From the cell containing the given text, extract its center point as (x, y) coordinate. 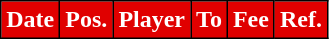
Date (30, 20)
Ref. (300, 20)
Fee (250, 20)
To (210, 20)
Pos. (86, 20)
Player (152, 20)
